Provide the (x, y) coordinate of the cell's center where the given text is located.  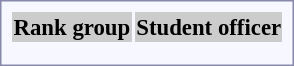
Rank group (72, 27)
Student officer (209, 27)
